Detect which cell encompasses the target text, then output its (X, Y) center coordinate. 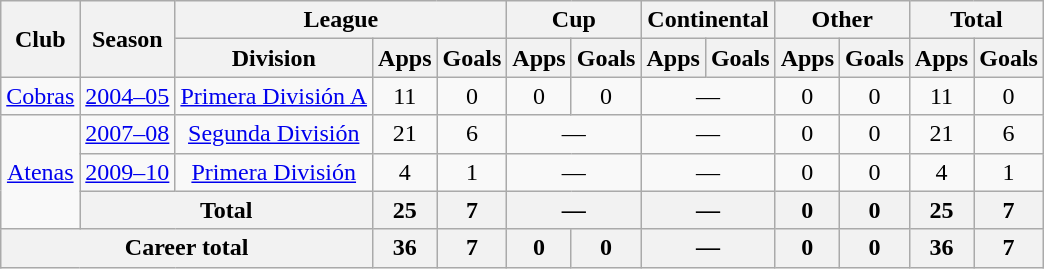
Division (274, 58)
Other (842, 20)
Primera División A (274, 96)
2007–08 (128, 134)
Cobras (40, 96)
Cup (574, 20)
Season (128, 39)
Segunda División (274, 134)
Club (40, 39)
Atenas (40, 172)
2004–05 (128, 96)
Career total (187, 248)
2009–10 (128, 172)
Continental (708, 20)
League (341, 20)
Primera División (274, 172)
